Pinpoint the cell where the given text exists, returning its [X, Y] midpoint coordinate. 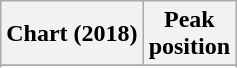
Chart (2018) [72, 34]
Peak position [189, 34]
